Scan for the cell matching the given text and deliver its [X, Y] coordinate at center. 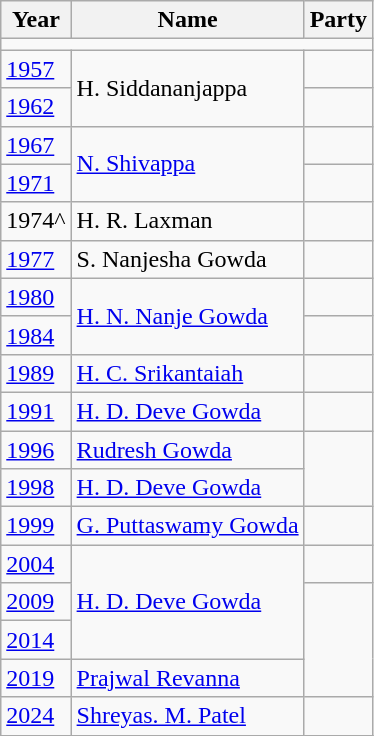
H. C. Srikantaiah [188, 373]
1998 [36, 488]
S. Nanjesha Gowda [188, 259]
1974^ [36, 221]
Rudresh Gowda [188, 449]
H. N. Nanje Gowda [188, 316]
1977 [36, 259]
Name [188, 20]
1967 [36, 145]
2019 [36, 678]
Prajwal Revanna [188, 678]
Shreyas. M. Patel [188, 716]
2009 [36, 602]
H. Siddananjappa [188, 88]
1984 [36, 335]
Year [36, 20]
1989 [36, 373]
1971 [36, 183]
2024 [36, 716]
1996 [36, 449]
1999 [36, 526]
1991 [36, 411]
2004 [36, 564]
1957 [36, 69]
N. Shivappa [188, 164]
1980 [36, 297]
Party [338, 20]
2014 [36, 640]
G. Puttaswamy Gowda [188, 526]
H. R. Laxman [188, 221]
1962 [36, 107]
